Search for the cell housing the specified text and yield its (X, Y) center coordinate. 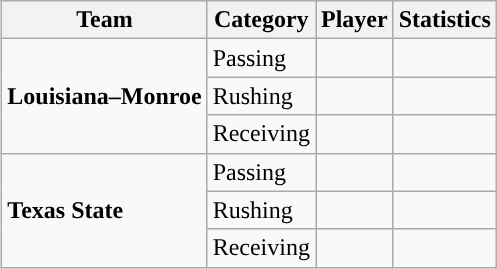
Texas State (104, 210)
Team (104, 20)
Category (261, 20)
Player (355, 20)
Louisiana–Monroe (104, 96)
Statistics (444, 20)
